Capture the cell that displays the provided text and extract its [X, Y] central coordinate. 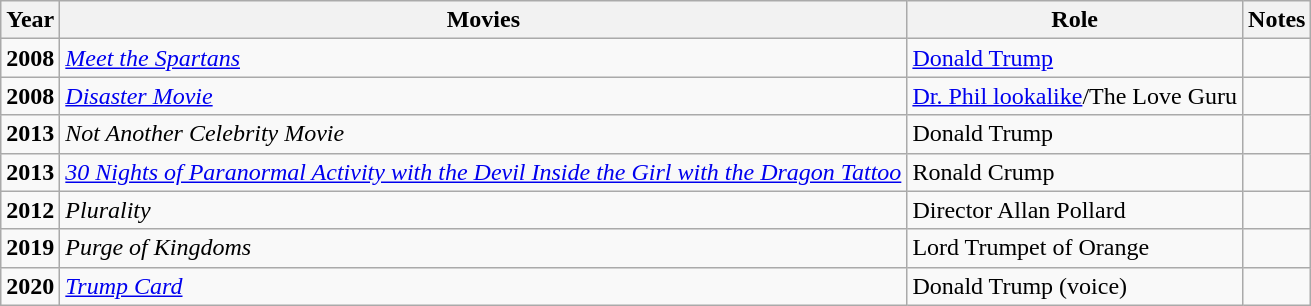
Ronald Crump [1075, 172]
Disaster Movie [484, 96]
2012 [30, 210]
Year [30, 20]
Purge of Kingdoms [484, 248]
Role [1075, 20]
2019 [30, 248]
Not Another Celebrity Movie [484, 134]
Dr. Phil lookalike/The Love Guru [1075, 96]
Plurality [484, 210]
Lord Trumpet of Orange [1075, 248]
Director Allan Pollard [1075, 210]
2020 [30, 286]
Notes [1277, 20]
Trump Card [484, 286]
Donald Trump (voice) [1075, 286]
30 Nights of Paranormal Activity with the Devil Inside the Girl with the Dragon Tattoo [484, 172]
Meet the Spartans [484, 58]
Movies [484, 20]
